From the cell containing the given text, extract its center point as (X, Y) coordinate. 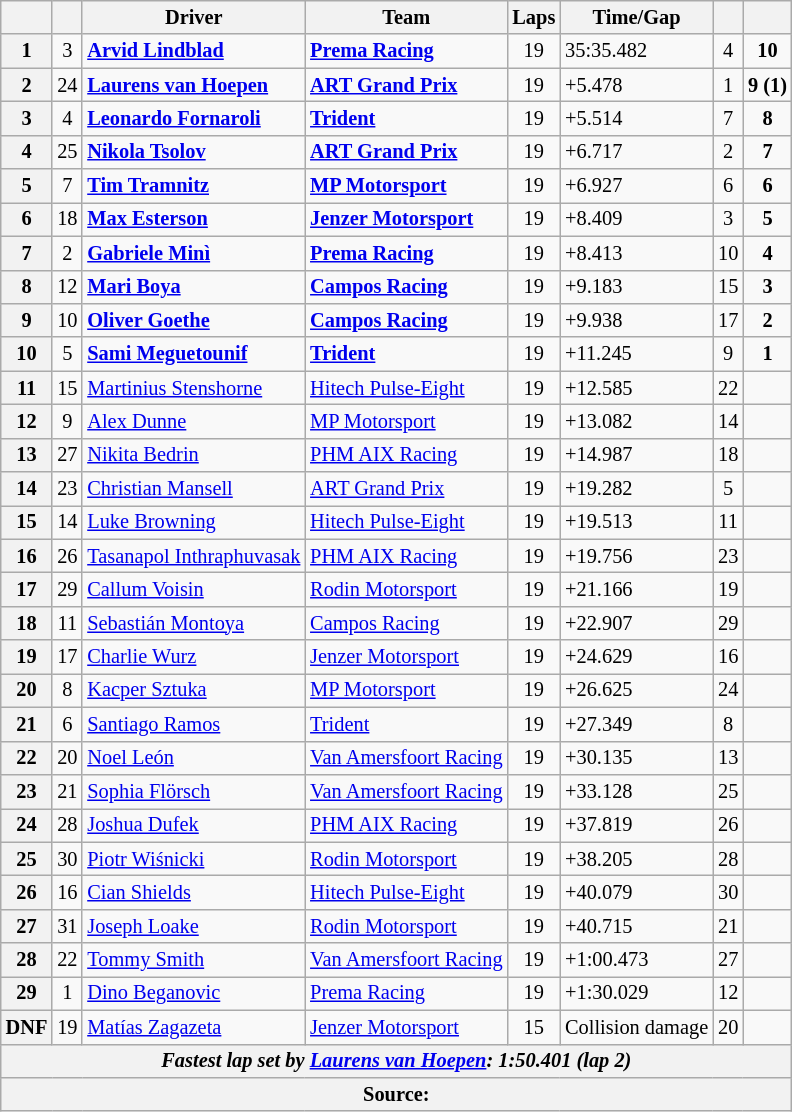
Tim Tramnitz (194, 186)
+33.128 (636, 791)
+30.135 (636, 758)
35:35.482 (636, 51)
Collision damage (636, 1027)
Christian Mansell (194, 489)
Luke Browning (194, 522)
Charlie Wurz (194, 657)
Source: (396, 1094)
Martinius Stenshorne (194, 388)
+1:00.473 (636, 960)
Noel León (194, 758)
+5.478 (636, 85)
+27.349 (636, 724)
Gabriele Minì (194, 253)
Team (406, 17)
Dino Beganovic (194, 993)
+5.514 (636, 118)
Arvid Lindblad (194, 51)
Callum Voisin (194, 589)
+6.717 (636, 152)
+9.183 (636, 287)
+8.409 (636, 219)
+24.629 (636, 657)
Tasanapol Inthraphuvasak (194, 556)
Laurens van Hoepen (194, 85)
+38.205 (636, 859)
+13.082 (636, 421)
Kacper Sztuka (194, 690)
Santiago Ramos (194, 724)
Joshua Dufek (194, 825)
9 (1) (768, 85)
+19.282 (636, 489)
Max Esterson (194, 219)
Piotr Wiśnicki (194, 859)
+19.756 (636, 556)
+8.413 (636, 253)
Sami Meguetounif (194, 354)
+6.927 (636, 186)
Nikita Bedrin (194, 455)
Driver (194, 17)
Oliver Goethe (194, 320)
+1:30.029 (636, 993)
Matías Zagazeta (194, 1027)
Time/Gap (636, 17)
+40.715 (636, 926)
Mari Boya (194, 287)
+19.513 (636, 522)
Nikola Tsolov (194, 152)
Laps (534, 17)
+21.166 (636, 589)
+37.819 (636, 825)
+14.987 (636, 455)
+26.625 (636, 690)
Joseph Loake (194, 926)
+22.907 (636, 623)
31 (67, 926)
+11.245 (636, 354)
Sebastián Montoya (194, 623)
Alex Dunne (194, 421)
Fastest lap set by Laurens van Hoepen: 1:50.401 (lap 2) (396, 1061)
DNF (27, 1027)
Leonardo Fornaroli (194, 118)
+40.079 (636, 892)
+9.938 (636, 320)
Sophia Flörsch (194, 791)
+12.585 (636, 388)
Cian Shields (194, 892)
Tommy Smith (194, 960)
